For the text-containing cell, return its midpoint in [X, Y] coordinate format. 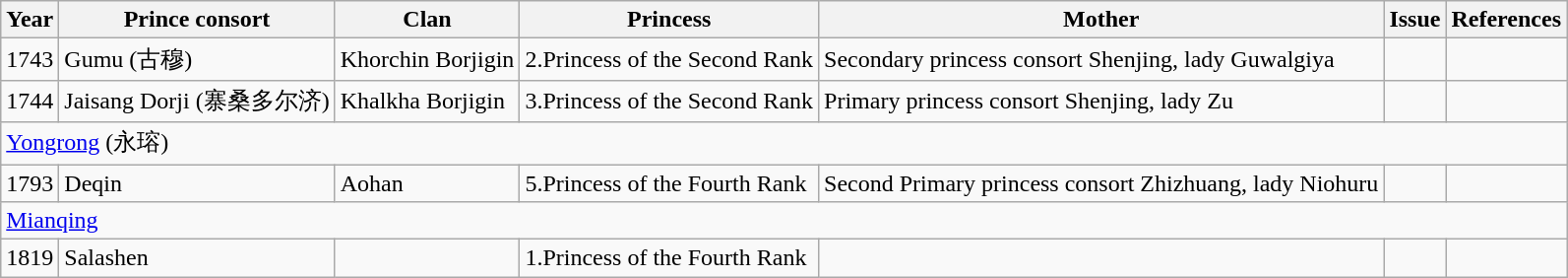
1743 [30, 59]
Yongrong (永瑢) [784, 144]
1744 [30, 101]
Khorchin Borjigin [427, 59]
Aohan [427, 182]
1.Princess of the Fourth Rank [669, 258]
Primary princess consort Shenjing, lady Zu [1101, 101]
3.Princess of the Second Rank [669, 101]
Jaisang Dorji (寨桑多尔济) [197, 101]
Princess [669, 20]
Gumu (古穆) [197, 59]
1819 [30, 258]
Secondary princess consort Shenjing, lady Guwalgiya [1101, 59]
Second Primary princess consort Zhizhuang, lady Niohuru [1101, 182]
Prince consort [197, 20]
5.Princess of the Fourth Rank [669, 182]
Issue [1415, 20]
Mother [1101, 20]
References [1506, 20]
Year [30, 20]
Clan [427, 20]
Salashen [197, 258]
Mianqing [784, 221]
1793 [30, 182]
Khalkha Borjigin [427, 101]
2.Princess of the Second Rank [669, 59]
Deqin [197, 182]
